Pinpoint the cell where the given text exists, returning its (X, Y) midpoint coordinate. 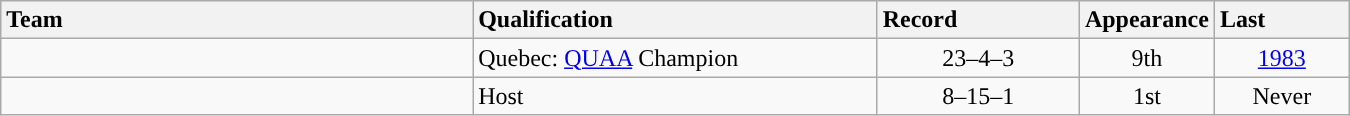
Host (675, 96)
Quebec: QUAA Champion (675, 58)
Appearance (1146, 20)
8–15–1 (978, 96)
Qualification (675, 20)
Record (978, 20)
1st (1146, 96)
Never (1282, 96)
Team (237, 20)
1983 (1282, 58)
9th (1146, 58)
23–4–3 (978, 58)
Last (1282, 20)
